Return the (x, y) coordinate for the center point of the cell that contains the specified text.  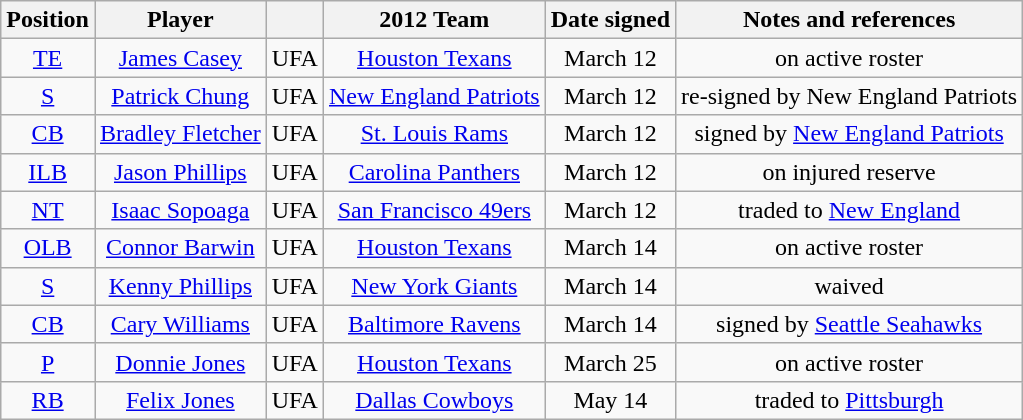
Carolina Panthers (434, 172)
TE (48, 58)
Position (48, 20)
Felix Jones (180, 400)
Cary Williams (180, 324)
re-signed by New England Patriots (850, 96)
Isaac Sopoaga (180, 210)
Dallas Cowboys (434, 400)
ILB (48, 172)
signed by Seattle Seahawks (850, 324)
Bradley Fletcher (180, 134)
waived (850, 286)
St. Louis Rams (434, 134)
Notes and references (850, 20)
San Francisco 49ers (434, 210)
signed by New England Patriots (850, 134)
traded to Pittsburgh (850, 400)
traded to New England (850, 210)
Baltimore Ravens (434, 324)
Patrick Chung (180, 96)
NT (48, 210)
James Casey (180, 58)
New York Giants (434, 286)
Donnie Jones (180, 362)
Jason Phillips (180, 172)
2012 Team (434, 20)
Connor Barwin (180, 248)
Kenny Phillips (180, 286)
New England Patriots (434, 96)
on injured reserve (850, 172)
RB (48, 400)
Player (180, 20)
OLB (48, 248)
March 25 (610, 362)
May 14 (610, 400)
Date signed (610, 20)
P (48, 362)
